Identify which cell holds the provided text, then report its (x, y) central coordinate. 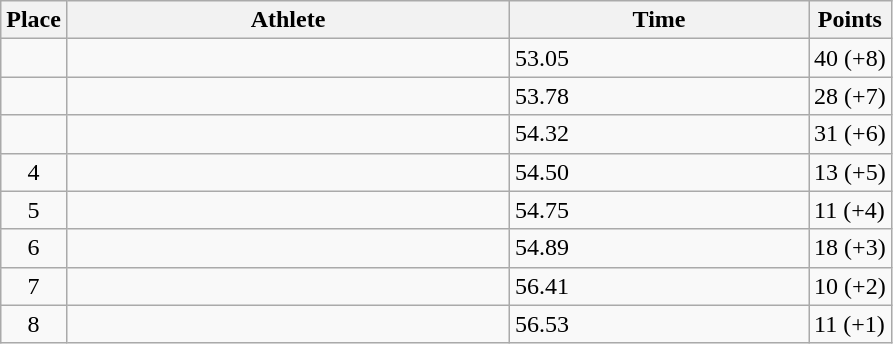
56.53 (660, 324)
13 (+5) (850, 172)
11 (+1) (850, 324)
5 (34, 210)
53.05 (660, 58)
Points (850, 20)
7 (34, 286)
53.78 (660, 96)
4 (34, 172)
28 (+7) (850, 96)
10 (+2) (850, 286)
Time (660, 20)
31 (+6) (850, 134)
56.41 (660, 286)
11 (+4) (850, 210)
54.75 (660, 210)
40 (+8) (850, 58)
54.89 (660, 248)
18 (+3) (850, 248)
54.50 (660, 172)
6 (34, 248)
54.32 (660, 134)
Place (34, 20)
8 (34, 324)
Athlete (288, 20)
